Pinpoint the cell where the given text exists, returning its (x, y) midpoint coordinate. 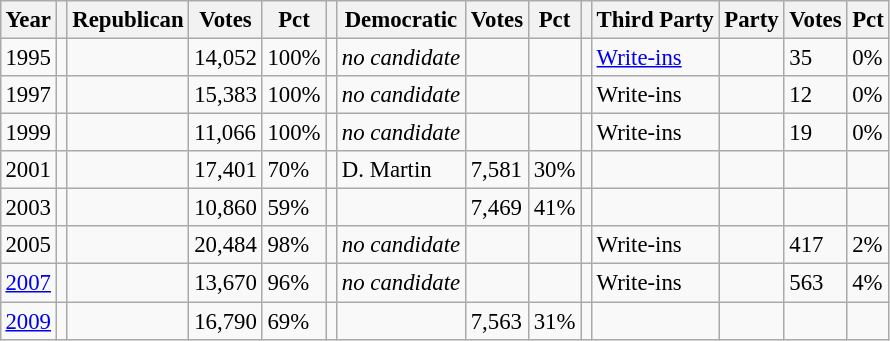
11,066 (226, 133)
69% (294, 321)
30% (554, 170)
2005 (28, 245)
12 (816, 95)
7,563 (496, 321)
1999 (28, 133)
7,469 (496, 208)
16,790 (226, 321)
2% (868, 245)
59% (294, 208)
D. Martin (400, 170)
96% (294, 283)
14,052 (226, 57)
35 (816, 57)
Democratic (400, 20)
41% (554, 208)
Party (752, 20)
17,401 (226, 170)
15,383 (226, 95)
7,581 (496, 170)
2009 (28, 321)
563 (816, 283)
4% (868, 283)
19 (816, 133)
10,860 (226, 208)
1997 (28, 95)
70% (294, 170)
31% (554, 321)
Third Party (655, 20)
2007 (28, 283)
20,484 (226, 245)
98% (294, 245)
Republican (128, 20)
2003 (28, 208)
417 (816, 245)
1995 (28, 57)
2001 (28, 170)
13,670 (226, 283)
Year (28, 20)
